Search for the cell housing the specified text and yield its [x, y] center coordinate. 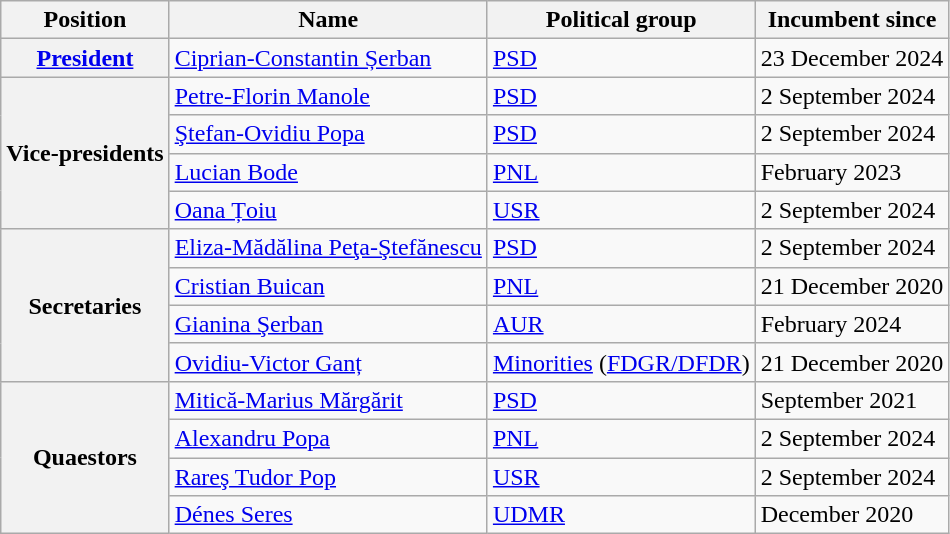
President [85, 58]
Rareş Tudor Pop [328, 477]
Lucian Bode [328, 172]
Political group [621, 20]
Oana Țoiu [328, 210]
Secretaries [85, 305]
23 December 2024 [852, 58]
February 2023 [852, 172]
Ovidiu-Victor Ganț [328, 362]
AUR [621, 324]
Petre-Florin Manole [328, 96]
Alexandru Popa [328, 438]
Position [85, 20]
Vice-presidents [85, 153]
Eliza-Mădălina Peţa-Ştefănescu [328, 248]
Ciprian-Constantin Șerban [328, 58]
Incumbent since [852, 20]
Name [328, 20]
Ştefan-Ovidiu Popa [328, 134]
Minorities (FDGR/DFDR) [621, 362]
Mitică-Marius Mărgărit [328, 400]
Cristian Buican [328, 286]
Quaestors [85, 457]
December 2020 [852, 515]
Gianina Şerban [328, 324]
UDMR [621, 515]
Dénes Seres [328, 515]
February 2024 [852, 324]
September 2021 [852, 400]
